Pinpoint the cell where the given text exists, returning its [X, Y] midpoint coordinate. 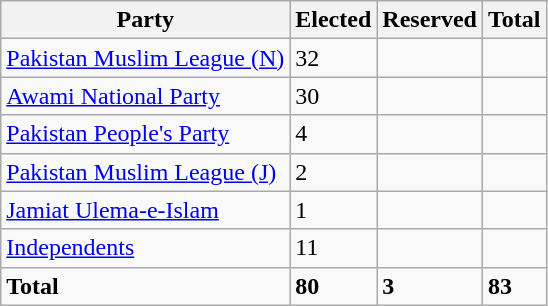
83 [515, 286]
30 [334, 96]
Jamiat Ulema-e-Islam [146, 210]
4 [334, 134]
80 [334, 286]
32 [334, 58]
Pakistan People's Party [146, 134]
11 [334, 248]
Reserved [430, 20]
Independents [146, 248]
Awami National Party [146, 96]
Pakistan Muslim League (N) [146, 58]
Party [146, 20]
2 [334, 172]
Pakistan Muslim League (J) [146, 172]
3 [430, 286]
Elected [334, 20]
1 [334, 210]
